Pinpoint the cell where the given text exists, returning its (X, Y) midpoint coordinate. 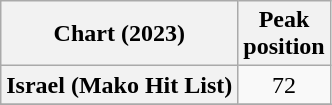
Chart (2023) (120, 34)
72 (284, 85)
Israel (Mako Hit List) (120, 85)
Peakposition (284, 34)
